Scan for the cell matching the given text and deliver its (x, y) coordinate at center. 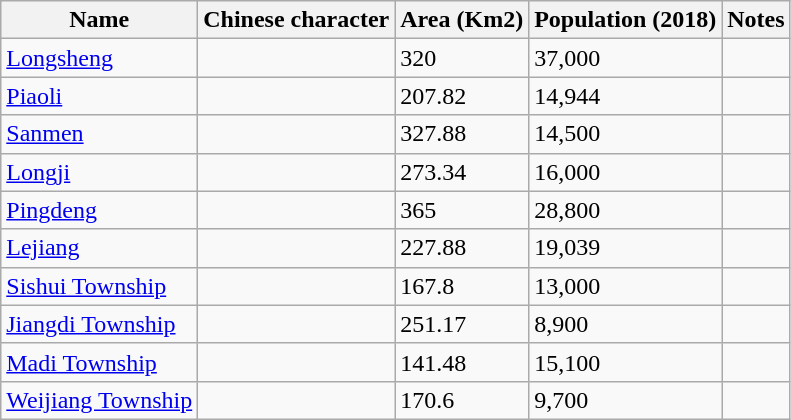
Longji (100, 172)
Weijiang Township (100, 400)
327.88 (462, 134)
Population (2018) (626, 20)
9,700 (626, 400)
8,900 (626, 324)
Chinese character (296, 20)
365 (462, 210)
14,500 (626, 134)
Longsheng (100, 58)
13,000 (626, 286)
251.17 (462, 324)
37,000 (626, 58)
14,944 (626, 96)
Notes (756, 20)
207.82 (462, 96)
28,800 (626, 210)
167.8 (462, 286)
Lejiang (100, 248)
Jiangdi Township (100, 324)
Area (Km2) (462, 20)
Madi Township (100, 362)
320 (462, 58)
19,039 (626, 248)
Sishui Township (100, 286)
170.6 (462, 400)
Sanmen (100, 134)
15,100 (626, 362)
16,000 (626, 172)
141.48 (462, 362)
Piaoli (100, 96)
273.34 (462, 172)
Pingdeng (100, 210)
227.88 (462, 248)
Name (100, 20)
